For the text-containing cell, return its midpoint in (X, Y) coordinate format. 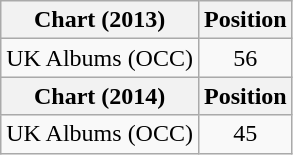
56 (245, 58)
Chart (2013) (100, 20)
45 (245, 134)
Chart (2014) (100, 96)
